For the text-containing cell, return its midpoint in (x, y) coordinate format. 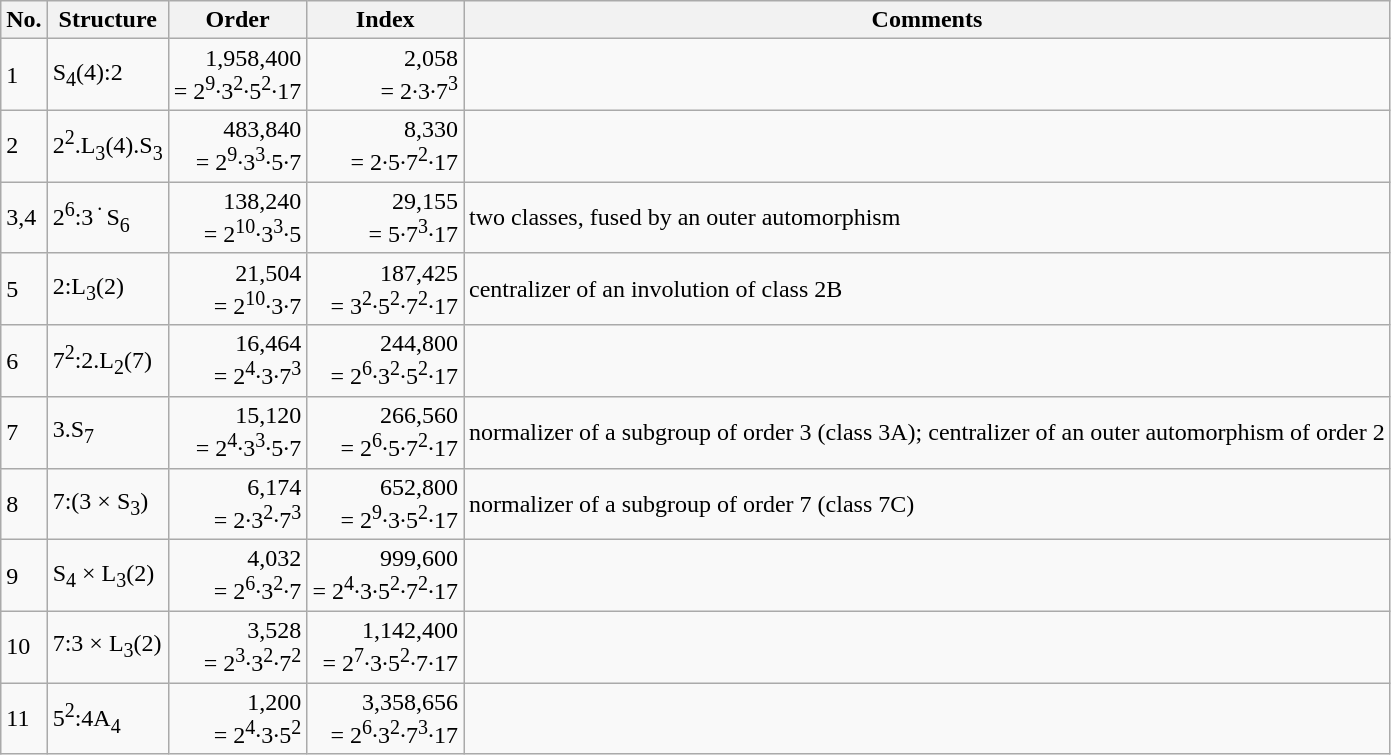
3,358,656= 26·32·73·17 (386, 719)
3,528= 23·32·72 (238, 647)
Index (386, 20)
normalizer of a subgroup of order 7 (class 7C) (928, 504)
2 (24, 146)
29,155= 5·73·17 (386, 218)
6 (24, 361)
1,200= 24·3·52 (238, 719)
Structure (108, 20)
Comments (928, 20)
1,142,400= 27·3·52·7·17 (386, 647)
11 (24, 719)
138,240= 210·33·5 (238, 218)
652,800= 29·3·52·17 (386, 504)
5 (24, 289)
6,174= 2·32·73 (238, 504)
10 (24, 647)
2,058= 2·3·73 (386, 75)
15,120= 24·33·5·7 (238, 433)
72:2.L2(7) (108, 361)
1 (24, 75)
8 (24, 504)
No. (24, 20)
52:4A4 (108, 719)
22.L3(4).S3 (108, 146)
centralizer of an involution of class 2B (928, 289)
187,425= 32·52·72·17 (386, 289)
4,032= 26·32·7 (238, 576)
21,504= 210·3·7 (238, 289)
7:3 × L3(2) (108, 647)
S4 × L3(2) (108, 576)
Order (238, 20)
two classes, fused by an outer automorphism (928, 218)
483,840= 29·33·5·7 (238, 146)
266,560= 26·5·72·17 (386, 433)
normalizer of a subgroup of order 3 (class 3A); centralizer of an outer automorphism of order 2 (928, 433)
2:L3(2) (108, 289)
7:(3 × S3) (108, 504)
999,600= 24·3·52·72·17 (386, 576)
3.S7 (108, 433)
3,4 (24, 218)
1,958,400= 29·32·52·17 (238, 75)
S4(4):2 (108, 75)
9 (24, 576)
244,800= 26·32·52·17 (386, 361)
7 (24, 433)
16,464= 24·3·73 (238, 361)
26:3 · S6 (108, 218)
8,330= 2·5·72·17 (386, 146)
